Return the [X, Y] coordinate for the center point of the cell that contains the specified text.  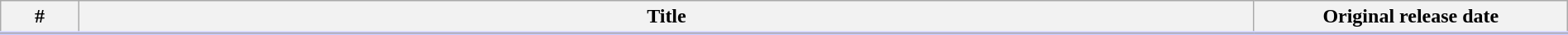
Title [667, 17]
# [40, 17]
Original release date [1411, 17]
